Locate the cell with the specified text and output its (x, y) center coordinate. 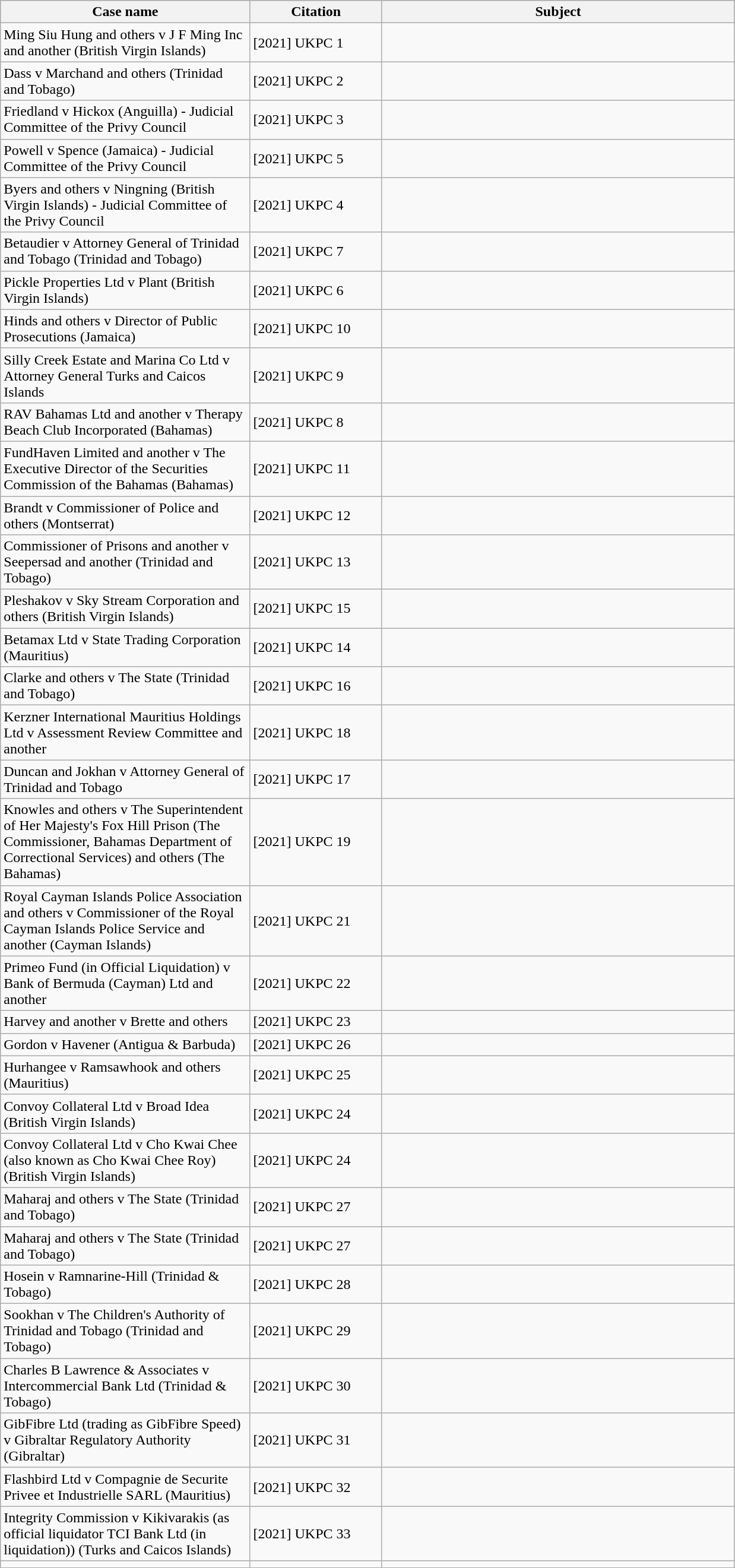
[2021] UKPC 33 (316, 1534)
[2021] UKPC 2 (316, 81)
[2021] UKPC 22 (316, 983)
[2021] UKPC 6 (316, 290)
Friedland v Hickox (Anguilla) - Judicial Committee of the Privy Council (125, 120)
[2021] UKPC 23 (316, 1022)
Gordon v Havener (Antigua & Barbuda) (125, 1044)
Byers and others v Ningning (British Virgin Islands) - Judicial Committee of the Privy Council (125, 205)
[2021] UKPC 21 (316, 920)
[2021] UKPC 1 (316, 43)
[2021] UKPC 16 (316, 686)
[2021] UKPC 17 (316, 779)
[2021] UKPC 10 (316, 329)
Sookhan v The Children's Authority of Trinidad and Tobago (Trinidad and Tobago) (125, 1331)
[2021] UKPC 12 (316, 515)
Case name (125, 12)
Hinds and others v Director of Public Prosecutions (Jamaica) (125, 329)
Duncan and Jokhan v Attorney General of Trinidad and Tobago (125, 779)
Primeo Fund (in Official Liquidation) v Bank of Bermuda (Cayman) Ltd and another (125, 983)
Pickle Properties Ltd v Plant (British Virgin Islands) (125, 290)
[2021] UKPC 3 (316, 120)
[2021] UKPC 15 (316, 609)
Pleshakov v Sky Stream Corporation and others (British Virgin Islands) (125, 609)
[2021] UKPC 7 (316, 252)
GibFibre Ltd (trading as GibFibre Speed) v Gibraltar Regulatory Authority (Gibraltar) (125, 1440)
[2021] UKPC 13 (316, 562)
[2021] UKPC 5 (316, 158)
Convoy Collateral Ltd v Cho Kwai Chee (also known as Cho Kwai Chee Roy) (British Virgin Islands) (125, 1160)
Harvey and another v Brette and others (125, 1022)
Kerzner International Mauritius Holdings Ltd v Assessment Review Committee and another (125, 733)
RAV Bahamas Ltd and another v Therapy Beach Club Incorporated (Bahamas) (125, 422)
[2021] UKPC 25 (316, 1075)
Convoy Collateral Ltd v Broad Idea (British Virgin Islands) (125, 1114)
Commissioner of Prisons and another v Seepersad and another (Trinidad and Tobago) (125, 562)
Ming Siu Hung and others v J F Ming Inc and another (British Virgin Islands) (125, 43)
Betaudier v Attorney General of Trinidad and Tobago (Trinidad and Tobago) (125, 252)
Brandt v Commissioner of Police and others (Montserrat) (125, 515)
[2021] UKPC 4 (316, 205)
[2021] UKPC 8 (316, 422)
[2021] UKPC 26 (316, 1044)
[2021] UKPC 28 (316, 1285)
[2021] UKPC 18 (316, 733)
Flashbird Ltd v Compagnie de Securite Privee et Industrielle SARL (Mauritius) (125, 1487)
[2021] UKPC 29 (316, 1331)
Royal Cayman Islands Police Association and others v Commissioner of the Royal Cayman Islands Police Service and another (Cayman Islands) (125, 920)
Clarke and others v The State (Trinidad and Tobago) (125, 686)
FundHaven Limited and another v The Executive Director of the Securities Commission of the Bahamas (Bahamas) (125, 468)
[2021] UKPC 32 (316, 1487)
Hurhangee v Ramsawhook and others (Mauritius) (125, 1075)
[2021] UKPC 9 (316, 375)
[2021] UKPC 11 (316, 468)
Subject (558, 12)
Powell v Spence (Jamaica) - Judicial Committee of the Privy Council (125, 158)
Dass v Marchand and others (Trinidad and Tobago) (125, 81)
Hosein v Ramnarine-Hill (Trinidad & Tobago) (125, 1285)
Betamax Ltd v State Trading Corporation (Mauritius) (125, 647)
Citation (316, 12)
[2021] UKPC 14 (316, 647)
[2021] UKPC 31 (316, 1440)
[2021] UKPC 30 (316, 1386)
Charles B Lawrence & Associates v Intercommercial Bank Ltd (Trinidad & Tobago) (125, 1386)
[2021] UKPC 19 (316, 842)
Silly Creek Estate and Marina Co Ltd v Attorney General Turks and Caicos Islands (125, 375)
Integrity Commission v Kikivarakis (as official liquidator TCI Bank Ltd (in liquidation)) (Turks and Caicos Islands) (125, 1534)
